Find where the given text appears and provide that cell's center as [X, Y] coordinate. 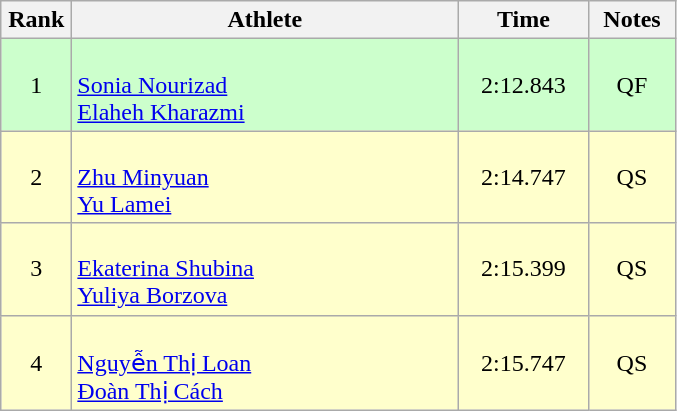
2:14.747 [524, 177]
2:15.747 [524, 362]
Ekaterina ShubinaYuliya Borzova [265, 269]
2:15.399 [524, 269]
Rank [36, 20]
Athlete [265, 20]
2:12.843 [524, 85]
Nguyễn Thị LoanĐoàn Thị Cách [265, 362]
Notes [632, 20]
Time [524, 20]
1 [36, 85]
2 [36, 177]
3 [36, 269]
Zhu MinyuanYu Lamei [265, 177]
4 [36, 362]
QF [632, 85]
Sonia NourizadElaheh Kharazmi [265, 85]
